Extract the (X, Y) coordinate from the center of the cell holding the provided text.  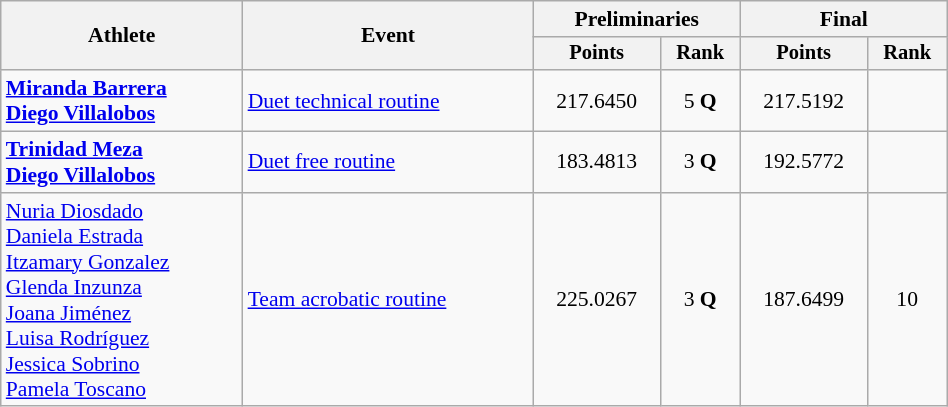
217.5192 (804, 100)
Miranda BarreraDiego Villalobos (122, 100)
10 (907, 300)
Nuria Diosdado Daniela EstradaItzamary GonzalezGlenda InzunzaJoana JiménezLuisa RodríguezJessica SobrinoPamela Toscano (122, 300)
Duet free routine (388, 162)
183.4813 (596, 162)
Athlete (122, 36)
192.5772 (804, 162)
Event (388, 36)
187.6499 (804, 300)
225.0267 (596, 300)
Final (844, 19)
Duet technical routine (388, 100)
5 Q (700, 100)
Preliminaries (636, 19)
Trinidad MezaDiego Villalobos (122, 162)
Team acrobatic routine (388, 300)
217.6450 (596, 100)
